Return [x, y] of the center of cell containing provided text 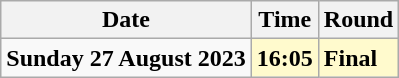
Final [358, 58]
16:05 [284, 58]
Round [358, 20]
Date [126, 20]
Time [284, 20]
Sunday 27 August 2023 [126, 58]
